Find where the given text appears and provide that cell's center as (x, y) coordinate. 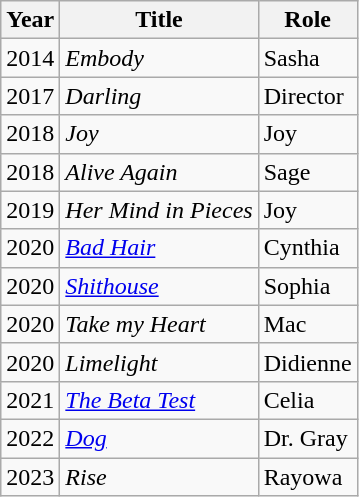
Rise (159, 477)
2021 (30, 400)
Didienne (308, 362)
Alive Again (159, 172)
Role (308, 20)
Year (30, 20)
2017 (30, 96)
The Beta Test (159, 400)
Rayowa (308, 477)
Bad Hair (159, 248)
Celia (308, 400)
Cynthia (308, 248)
Shithouse (159, 286)
Darling (159, 96)
2022 (30, 438)
Sasha (308, 58)
2019 (30, 210)
2014 (30, 58)
Title (159, 20)
Mac (308, 324)
Sage (308, 172)
Dr. Gray (308, 438)
Her Mind in Pieces (159, 210)
Embody (159, 58)
Limelight (159, 362)
Director (308, 96)
Sophia (308, 286)
Dog (159, 438)
2023 (30, 477)
Take my Heart (159, 324)
